From the cell containing the given text, extract its center point as (x, y) coordinate. 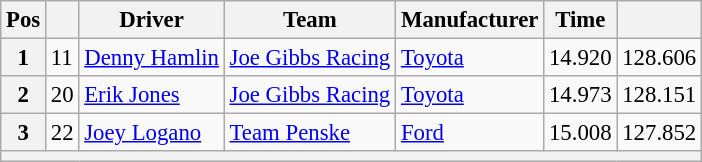
127.852 (660, 133)
Team Penske (310, 133)
128.606 (660, 58)
15.008 (580, 133)
Denny Hamlin (152, 58)
Time (580, 20)
Team (310, 20)
14.973 (580, 95)
14.920 (580, 58)
1 (24, 58)
22 (62, 133)
20 (62, 95)
Pos (24, 20)
Manufacturer (470, 20)
Erik Jones (152, 95)
11 (62, 58)
128.151 (660, 95)
Driver (152, 20)
Ford (470, 133)
Joey Logano (152, 133)
3 (24, 133)
2 (24, 95)
